Detect which cell encompasses the target text, then output its (x, y) center coordinate. 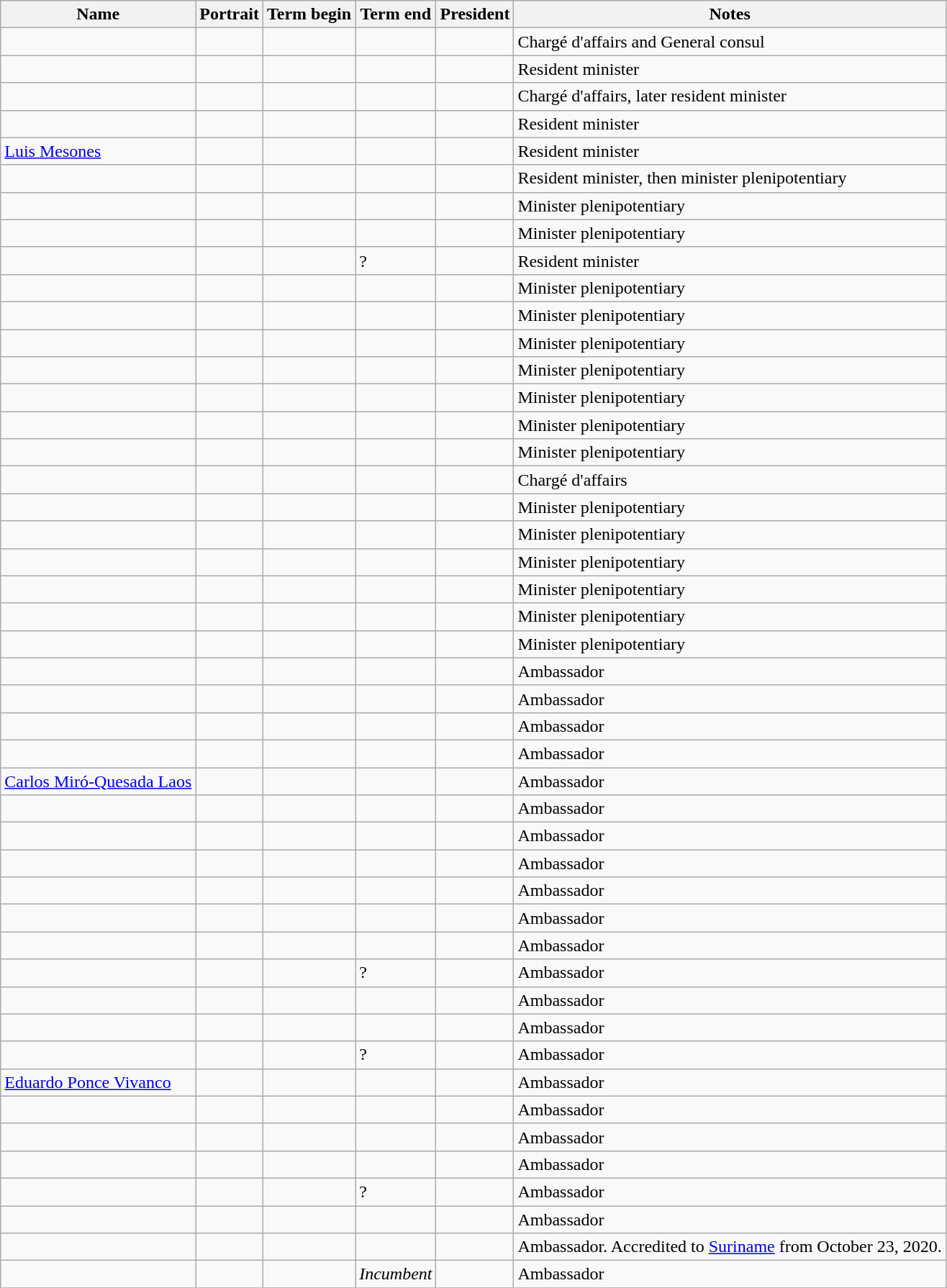
Incumbent (396, 1274)
Name (98, 14)
Chargé d'affairs (730, 480)
Resident minister, then minister plenipotentiary (730, 178)
President (475, 14)
Ambassador. Accredited to Suriname from October 23, 2020. (730, 1247)
Chargé d'affairs, later resident minister (730, 96)
Term end (396, 14)
Carlos Miró-Quesada Laos (98, 781)
Chargé d'affairs and General consul (730, 42)
Luis Mesones (98, 151)
Eduardo Ponce Vivanco (98, 1082)
Term begin (309, 14)
Notes (730, 14)
Portrait (230, 14)
